From the cell containing the given text, extract its center point as [X, Y] coordinate. 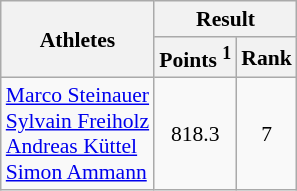
818.3 [195, 134]
Marco SteinauerSylvain FreiholzAndreas KüttelSimon Ammann [78, 134]
Points 1 [195, 58]
Athletes [78, 40]
Result [226, 19]
Rank [266, 58]
7 [266, 134]
